Pinpoint the cell where the given text exists, returning its [x, y] midpoint coordinate. 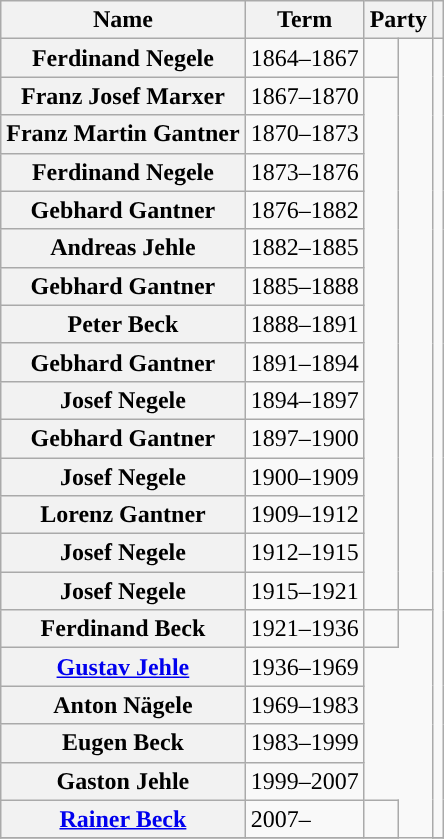
1864–1867 [304, 58]
Andreas Jehle [123, 248]
1915–1921 [304, 591]
1867–1870 [304, 96]
1969–1983 [304, 705]
1873–1876 [304, 172]
Franz Josef Marxer [123, 96]
1894–1897 [304, 400]
1891–1894 [304, 362]
Term [304, 20]
1897–1900 [304, 438]
Ferdinand Beck [123, 629]
1999–2007 [304, 781]
1921–1936 [304, 629]
Franz Martin Gantner [123, 134]
1885–1888 [304, 286]
1936–1969 [304, 667]
Rainer Beck [123, 819]
1876–1882 [304, 210]
Lorenz Gantner [123, 515]
Eugen Beck [123, 743]
Party [398, 20]
Name [123, 20]
Peter Beck [123, 324]
1870–1873 [304, 134]
1900–1909 [304, 477]
1912–1915 [304, 553]
Gustav Jehle [123, 667]
Anton Nägele [123, 705]
1909–1912 [304, 515]
1888–1891 [304, 324]
Gaston Jehle [123, 781]
2007– [304, 819]
1882–1885 [304, 248]
1983–1999 [304, 743]
